Capture the cell that displays the provided text and extract its (x, y) central coordinate. 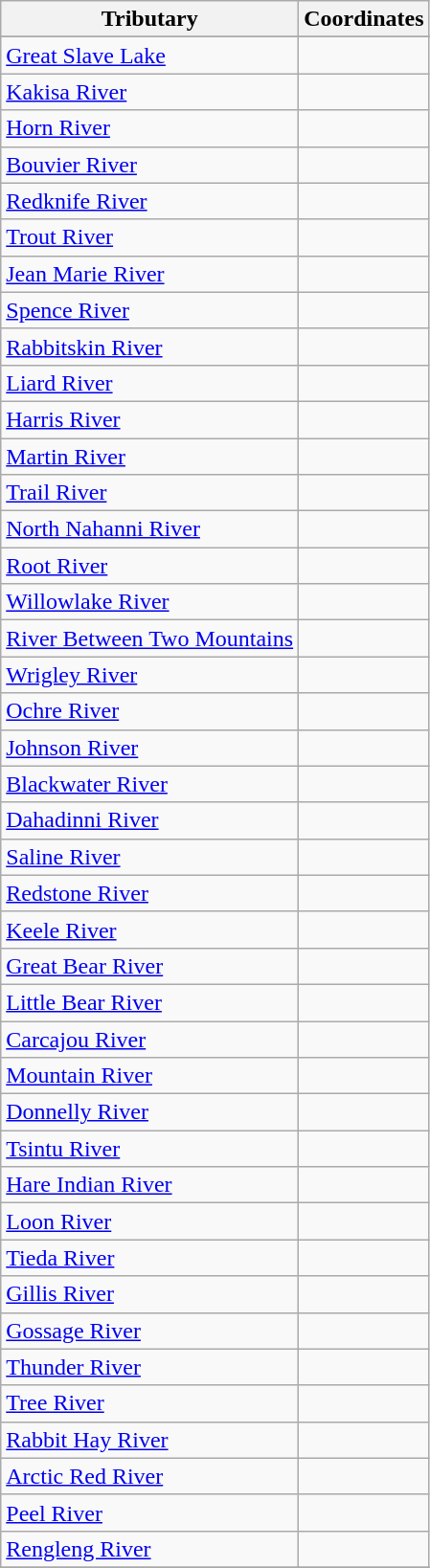
Ochre River (149, 711)
Trout River (149, 237)
Redknife River (149, 201)
River Between Two Mountains (149, 638)
Tieda River (149, 1258)
Willowlake River (149, 602)
Root River (149, 566)
Donnelly River (149, 1112)
Martin River (149, 457)
Bouvier River (149, 165)
Gillis River (149, 1294)
Rengleng River (149, 1549)
Tributary (149, 19)
Liard River (149, 383)
Little Bear River (149, 1002)
Mountain River (149, 1076)
Harris River (149, 419)
Great Slave Lake (149, 56)
Arctic Red River (149, 1476)
Kakisa River (149, 92)
Loon River (149, 1221)
Hare Indian River (149, 1185)
Carcajou River (149, 1039)
Johnson River (149, 748)
Dahadinni River (149, 820)
Rabbit Hay River (149, 1440)
Wrigley River (149, 675)
Thunder River (149, 1367)
Blackwater River (149, 784)
Keele River (149, 930)
Trail River (149, 493)
Tsintu River (149, 1149)
Great Bear River (149, 966)
Horn River (149, 128)
Redstone River (149, 893)
Saline River (149, 857)
Gossage River (149, 1331)
Tree River (149, 1403)
Jean Marie River (149, 274)
Peel River (149, 1512)
North Nahanni River (149, 529)
Spence River (149, 310)
Coordinates (364, 19)
Rabbitskin River (149, 347)
